Detect which cell encompasses the target text, then output its (X, Y) center coordinate. 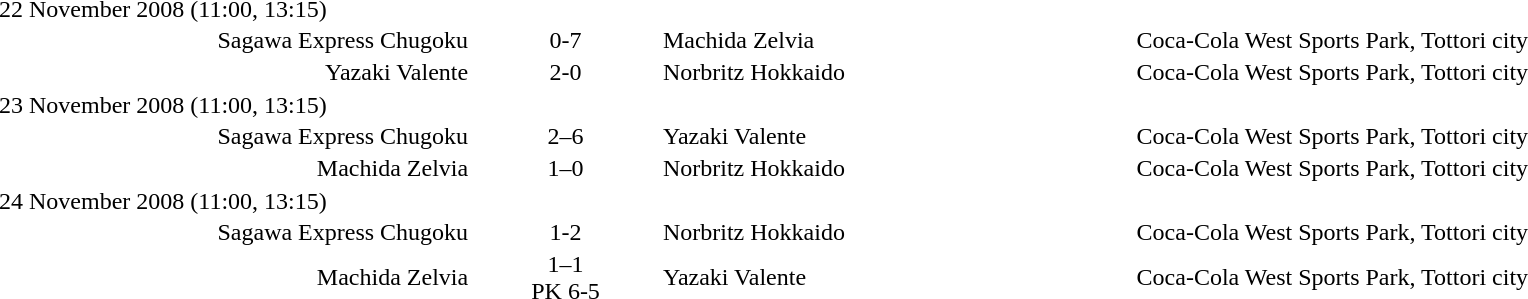
Yazaki Valente (897, 137)
1–0 (566, 168)
0-7 (566, 41)
2–6 (566, 137)
1-2 (566, 233)
2-0 (566, 72)
Machida Zelvia (897, 41)
